Return [X, Y] of the center of cell containing provided text 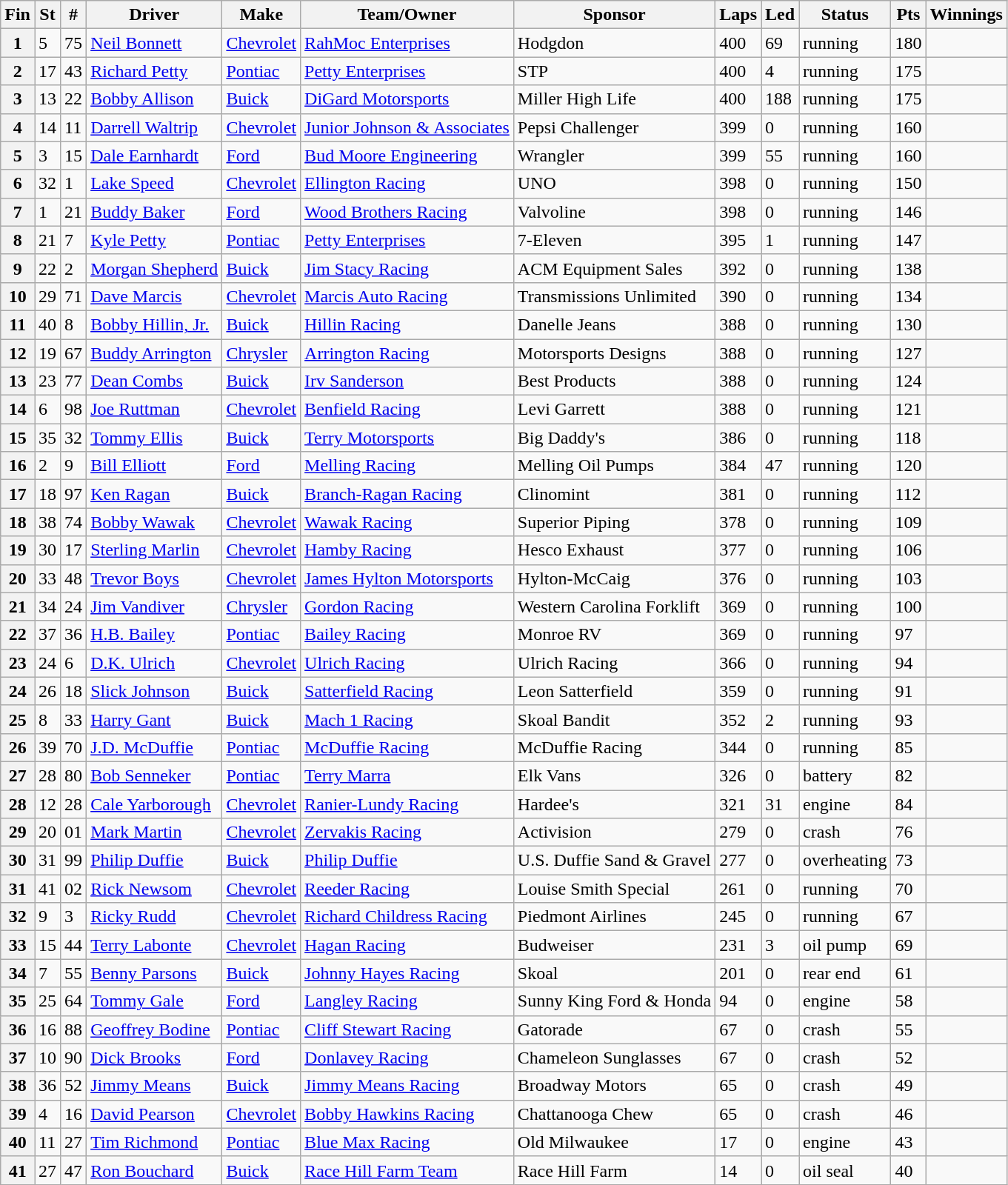
Buddy Baker [154, 212]
344 [738, 747]
Winnings [966, 15]
326 [738, 775]
Johnny Hayes Racing [407, 973]
Hardee's [614, 804]
390 [738, 296]
Donlavey Racing [407, 1058]
Jimmy Means Racing [407, 1086]
Race Hill Farm [614, 1170]
Jimmy Means [154, 1086]
Lake Speed [154, 184]
Make [261, 15]
Dean Combs [154, 381]
138 [908, 268]
201 [738, 973]
Budweiser [614, 945]
Fin [18, 15]
48 [74, 578]
Terry Labonte [154, 945]
103 [908, 578]
46 [908, 1114]
Hillin Racing [407, 324]
Branch-Ragan Racing [407, 494]
battery [845, 775]
384 [738, 466]
oil pump [845, 945]
Irv Sanderson [407, 381]
231 [738, 945]
Hesco Exhaust [614, 550]
146 [908, 212]
261 [738, 889]
Bud Moore Engineering [407, 156]
Chameleon Sunglasses [614, 1058]
Slick Johnson [154, 691]
245 [738, 917]
overheating [845, 861]
Hagan Racing [407, 945]
RahMoc Enterprises [407, 43]
7-Eleven [614, 240]
Langley Racing [407, 1001]
Gordon Racing [407, 607]
Dick Brooks [154, 1058]
Blue Max Racing [407, 1142]
112 [908, 494]
106 [908, 550]
Reeder Racing [407, 889]
Western Carolina Forklift [614, 607]
359 [738, 691]
Benny Parsons [154, 973]
oil seal [845, 1170]
Superior Piping [614, 522]
100 [908, 607]
Transmissions Unlimited [614, 296]
Gatorade [614, 1029]
Clinomint [614, 494]
64 [74, 1001]
Danelle Jeans [614, 324]
Mach 1 Racing [407, 719]
Motorsports Designs [614, 353]
99 [74, 861]
Skoal Bandit [614, 719]
Best Products [614, 381]
Pts [908, 15]
376 [738, 578]
Buddy Arrington [154, 353]
124 [908, 381]
Pepsi Challenger [614, 127]
Status [845, 15]
Old Milwaukee [614, 1142]
74 [74, 522]
Miller High Life [614, 99]
Broadway Motors [614, 1086]
Terry Motorsports [407, 438]
DiGard Motorsports [407, 99]
Chattanooga Chew [614, 1114]
Marcis Auto Racing [407, 296]
Levi Garrett [614, 410]
Wrangler [614, 156]
Activision [614, 832]
61 [908, 973]
Tim Richmond [154, 1142]
Kyle Petty [154, 240]
Ricky Rudd [154, 917]
147 [908, 240]
Zervakis Racing [407, 832]
84 [908, 804]
366 [738, 663]
277 [738, 861]
279 [738, 832]
392 [738, 268]
127 [908, 353]
88 [74, 1029]
Leon Satterfield [614, 691]
386 [738, 438]
Dale Earnhardt [154, 156]
77 [74, 381]
Sunny King Ford & Honda [614, 1001]
Bobby Wawak [154, 522]
Piedmont Airlines [614, 917]
STP [614, 71]
Race Hill Farm Team [407, 1170]
Richard Childress Racing [407, 917]
118 [908, 438]
Bill Elliott [154, 466]
Jim Stacy Racing [407, 268]
Sterling Marlin [154, 550]
Sponsor [614, 15]
Ron Bouchard [154, 1170]
# [74, 15]
Wawak Racing [407, 522]
Wood Brothers Racing [407, 212]
Jim Vandiver [154, 607]
91 [908, 691]
James Hylton Motorsports [407, 578]
Darrell Waltrip [154, 127]
Morgan Shepherd [154, 268]
352 [738, 719]
120 [908, 466]
Melling Oil Pumps [614, 466]
Rick Newsom [154, 889]
Tommy Gale [154, 1001]
130 [908, 324]
Terry Marra [407, 775]
Junior Johnson & Associates [407, 127]
109 [908, 522]
71 [74, 296]
D.K. Ulrich [154, 663]
76 [908, 832]
Joe Ruttman [154, 410]
Dave Marcis [154, 296]
J.D. McDuffie [154, 747]
82 [908, 775]
Driver [154, 15]
Led [781, 15]
Bobby Hillin, Jr. [154, 324]
150 [908, 184]
134 [908, 296]
Tommy Ellis [154, 438]
Big Daddy's [614, 438]
Skoal [614, 973]
Elk Vans [614, 775]
75 [74, 43]
Melling Racing [407, 466]
H.B. Bailey [154, 635]
Ken Ragan [154, 494]
rear end [845, 973]
Hamby Racing [407, 550]
Mark Martin [154, 832]
58 [908, 1001]
Neil Bonnett [154, 43]
02 [74, 889]
ACM Equipment Sales [614, 268]
Valvoline [614, 212]
St [47, 15]
44 [74, 945]
Ellington Racing [407, 184]
Harry Gant [154, 719]
395 [738, 240]
Ranier-Lundy Racing [407, 804]
80 [74, 775]
188 [781, 99]
90 [74, 1058]
Geoffrey Bodine [154, 1029]
Cale Yarborough [154, 804]
321 [738, 804]
Bailey Racing [407, 635]
377 [738, 550]
49 [908, 1086]
Cliff Stewart Racing [407, 1029]
Richard Petty [154, 71]
93 [908, 719]
378 [738, 522]
381 [738, 494]
Bobby Allison [154, 99]
Arrington Racing [407, 353]
Louise Smith Special [614, 889]
David Pearson [154, 1114]
Monroe RV [614, 635]
73 [908, 861]
01 [74, 832]
Trevor Boys [154, 578]
Satterfield Racing [407, 691]
98 [74, 410]
Team/Owner [407, 15]
Hodgdon [614, 43]
180 [908, 43]
121 [908, 410]
Bob Senneker [154, 775]
Bobby Hawkins Racing [407, 1114]
UNO [614, 184]
Laps [738, 15]
85 [908, 747]
Hylton-McCaig [614, 578]
U.S. Duffie Sand & Gravel [614, 861]
Benfield Racing [407, 410]
